Return (x, y) of the center of cell containing provided text 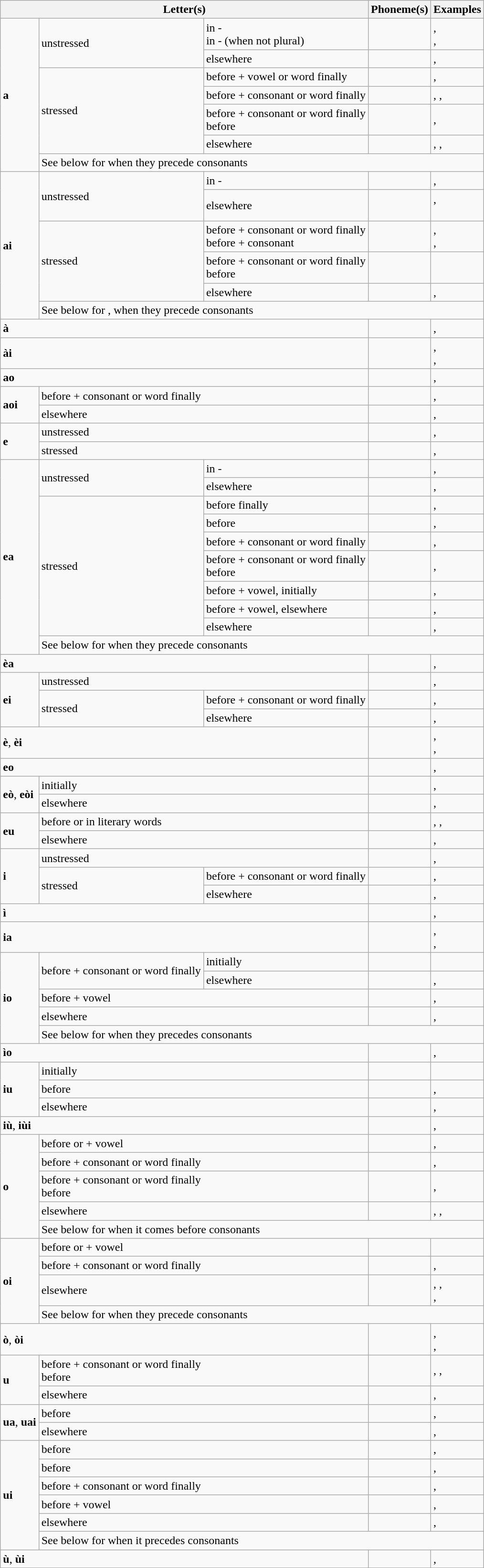
Phoneme(s) (400, 10)
ai (20, 245)
See below for when they precedes consonants (261, 1035)
Letter(s) (184, 10)
See below for when it precedes consonants (261, 1540)
aoi (20, 405)
oi (20, 1281)
a (20, 95)
before or in literary words (203, 821)
i (20, 876)
èa (184, 663)
ui (20, 1495)
before finally (285, 505)
See below for when it comes before consonants (261, 1229)
eo (184, 767)
ao (184, 378)
iù, iùi (184, 1125)
ài (184, 353)
Examples (457, 10)
à (184, 329)
before + consonant or word finally before + consonant (285, 236)
eò, eòi (20, 794)
ei (20, 700)
before + vowel, elsewhere (285, 609)
ea (20, 557)
See below for , when they precede consonants (261, 310)
ìo (184, 1053)
e (20, 441)
ù, ùi (184, 1558)
ò, òi (184, 1339)
ì (184, 913)
, , , (457, 1291)
iu (20, 1089)
before + vowel or word finally (285, 77)
io (20, 998)
è, èi (184, 742)
before + vowel, initially (285, 590)
in - in - (when not plural) (285, 34)
eu (20, 831)
o (20, 1186)
u (20, 1379)
ia (184, 937)
ua, uai (20, 1422)
